Pinpoint the cell where the given text exists, returning its [X, Y] midpoint coordinate. 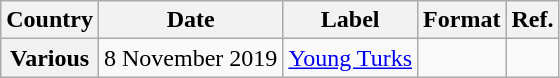
Young Turks [350, 58]
Country [50, 20]
8 November 2019 [190, 58]
Label [350, 20]
Ref. [532, 20]
Date [190, 20]
Format [462, 20]
Various [50, 58]
